Return [x, y] of the center of cell containing provided text 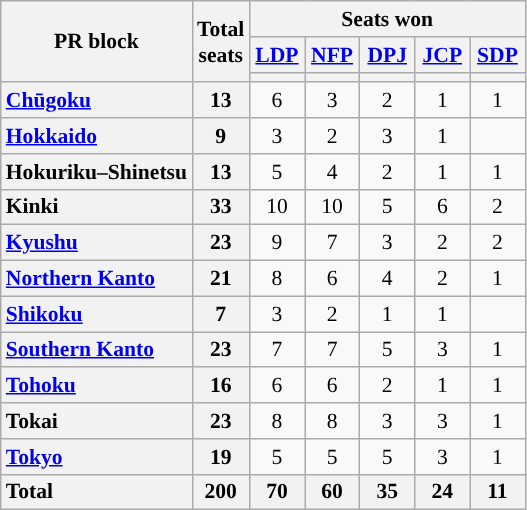
Tohoku [96, 386]
Shikoku [96, 314]
Hokuriku–Shinetsu [96, 172]
Tokyo [96, 457]
Southern Kanto [96, 350]
11 [498, 492]
21 [220, 279]
Hokkaido [96, 136]
35 [388, 492]
200 [220, 492]
16 [220, 386]
DPJ [388, 55]
PR block [96, 42]
SDP [498, 55]
33 [220, 207]
LDP [276, 55]
Total [96, 492]
JCP [442, 55]
Chūgoku [96, 101]
NFP [332, 55]
Kinki [96, 207]
Seats won [387, 19]
70 [276, 492]
Kyushu [96, 243]
60 [332, 492]
Northern Kanto [96, 279]
24 [442, 492]
19 [220, 457]
Tokai [96, 421]
Totalseats [220, 42]
